Find where the given text appears and provide that cell's center as [x, y] coordinate. 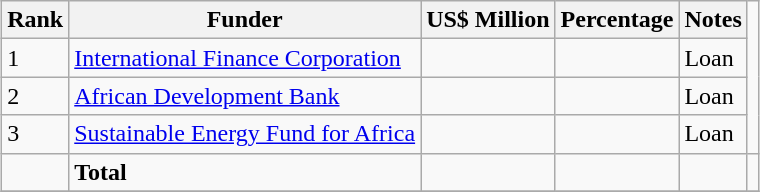
Total [245, 172]
1 [36, 58]
Percentage [617, 20]
3 [36, 134]
Funder [245, 20]
Sustainable Energy Fund for Africa [245, 134]
African Development Bank [245, 96]
International Finance Corporation [245, 58]
US$ Million [488, 20]
2 [36, 96]
Notes [713, 20]
Rank [36, 20]
